Determine the (X, Y) coordinate at the center of the cell enclosing the given text.  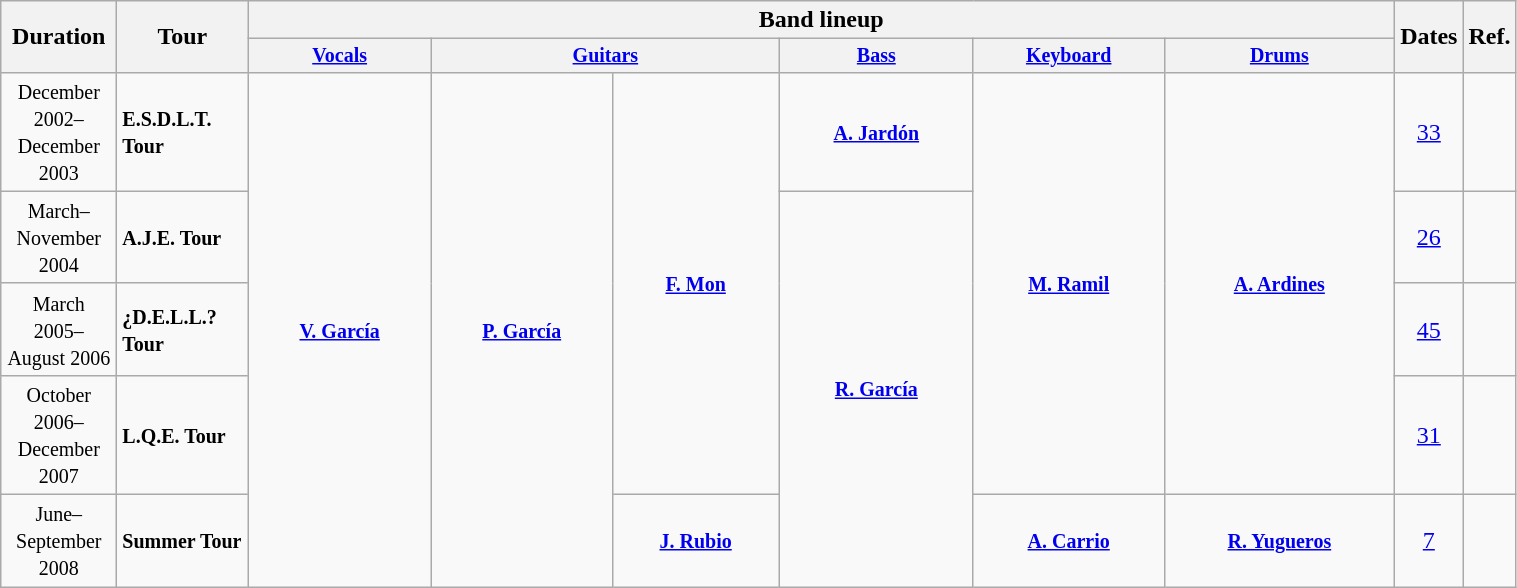
Ref. (1490, 37)
Dates (1429, 37)
Guitars (605, 56)
June–September 2008 (59, 541)
A. Carrio (1068, 541)
Tour (182, 37)
Duration (59, 37)
Drums (1280, 56)
Vocals (340, 56)
October 2006–December 2007 (59, 434)
R. García (876, 388)
V. García (340, 329)
P. García (522, 329)
Band lineup (822, 20)
R. Yugueros (1280, 541)
E.S.D.L.T. Tour (182, 132)
A. Jardón (876, 132)
J. Rubio (696, 541)
M. Ramil (1068, 283)
December 2002–December 2003 (59, 132)
31 (1429, 434)
45 (1429, 329)
A.J.E. Tour (182, 237)
March–November 2004 (59, 237)
F. Mon (696, 283)
Summer Tour (182, 541)
L.Q.E. Tour (182, 434)
¿D.E.L.L.? Tour (182, 329)
Keyboard (1068, 56)
A. Ardines (1280, 283)
March 2005–August 2006 (59, 329)
Bass (876, 56)
26 (1429, 237)
33 (1429, 132)
7 (1429, 541)
